Find where the given text appears and provide that cell's center as [X, Y] coordinate. 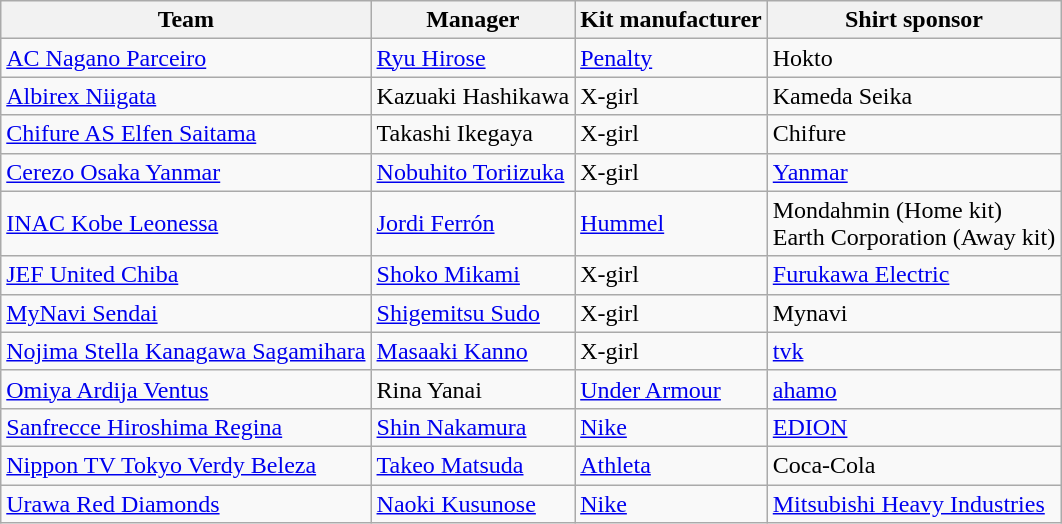
Nippon TV Tokyo Verdy Beleza [186, 465]
Rina Yanai [473, 389]
Hummel [672, 224]
Omiya Ardija Ventus [186, 389]
Cerezo Osaka Yanmar [186, 172]
Naoki Kusunose [473, 503]
tvk [914, 351]
Manager [473, 20]
Hokto [914, 58]
Shirt sponsor [914, 20]
Team [186, 20]
Nobuhito Toriizuka [473, 172]
Jordi Ferrón [473, 224]
Takeo Matsuda [473, 465]
Shigemitsu Sudo [473, 313]
Nojima Stella Kanagawa Sagamihara [186, 351]
Kameda Seika [914, 96]
INAC Kobe Leonessa [186, 224]
Albirex Niigata [186, 96]
Kit manufacturer [672, 20]
Shoko Mikami [473, 275]
Sanfrecce Hiroshima Regina [186, 427]
ahamo [914, 389]
Chifure [914, 134]
Under Armour [672, 389]
MyNavi Sendai [186, 313]
Mynavi [914, 313]
Shin Nakamura [473, 427]
Coca-Cola [914, 465]
Athleta [672, 465]
Mondahmin (Home kit)Earth Corporation (Away kit) [914, 224]
Yanmar [914, 172]
Penalty [672, 58]
Chifure AS Elfen Saitama [186, 134]
AC Nagano Parceiro [186, 58]
Kazuaki Hashikawa [473, 96]
EDION [914, 427]
Mitsubishi Heavy Industries [914, 503]
Masaaki Kanno [473, 351]
JEF United Chiba [186, 275]
Furukawa Electric [914, 275]
Ryu Hirose [473, 58]
Urawa Red Diamonds [186, 503]
Takashi Ikegaya [473, 134]
